Provide the [X, Y] coordinate of the cell's center where the given text is located.  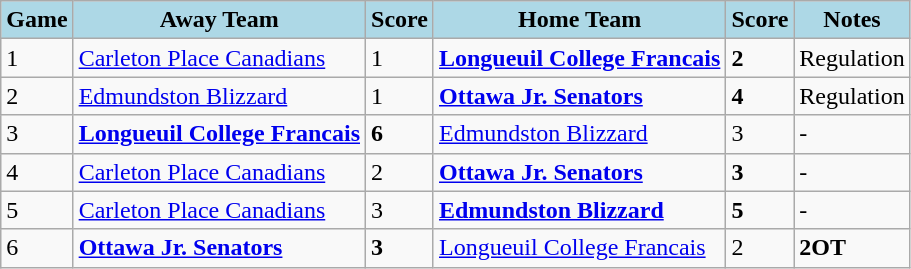
Away Team [219, 20]
Notes [852, 20]
Game [37, 20]
2OT [852, 248]
Home Team [579, 20]
